Detect which cell encompasses the target text, then output its [x, y] center coordinate. 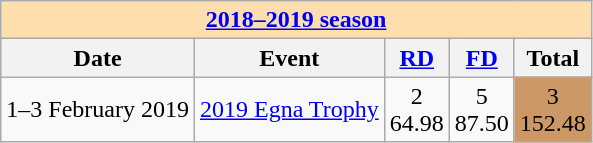
Date [98, 58]
Event [289, 58]
2019 Egna Trophy [289, 110]
3 152.48 [552, 110]
1–3 February 2019 [98, 110]
RD [416, 58]
Total [552, 58]
5 87.50 [482, 110]
2 64.98 [416, 110]
2018–2019 season [296, 20]
FD [482, 58]
